Identify which cell holds the provided text, then report its (x, y) central coordinate. 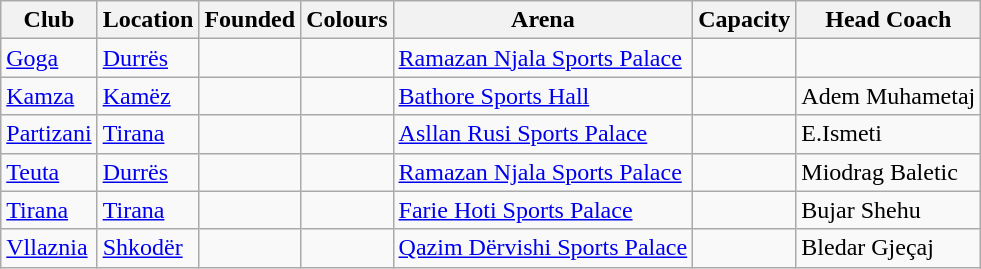
Teuta (49, 172)
Partizani (49, 134)
Shkodër (148, 248)
Capacity (744, 20)
Miodrag Baletic (888, 172)
Location (148, 20)
Vllaznia (49, 248)
E.Ismeti (888, 134)
Head Coach (888, 20)
Founded (250, 20)
Bledar Gjeçaj (888, 248)
Asllan Rusi Sports Palace (543, 134)
Bathore Sports Hall (543, 96)
Qazim Dërvishi Sports Palace (543, 248)
Colours (347, 20)
Adem Muhametaj (888, 96)
Bujar Shehu (888, 210)
Kamza (49, 96)
Kamëz (148, 96)
Club (49, 20)
Farie Hoti Sports Palace (543, 210)
Goga (49, 58)
Arena (543, 20)
